Extract the [x, y] coordinate from the center of the cell holding the provided text.  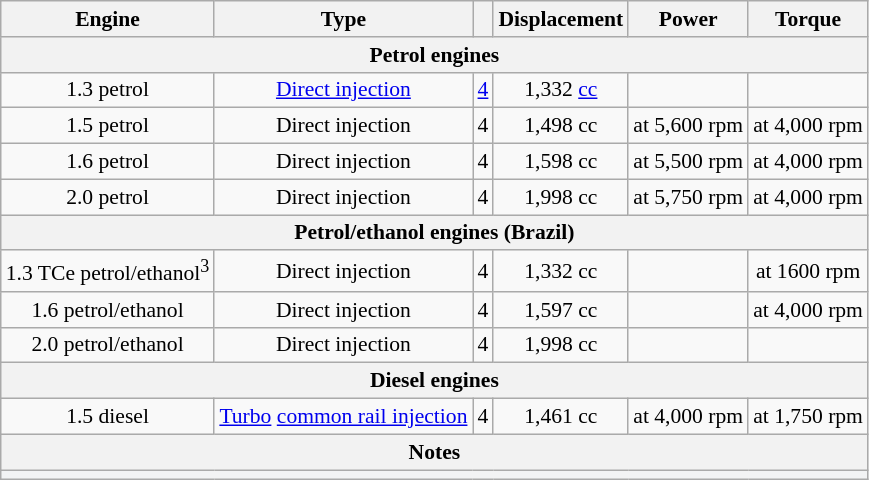
1.6 petrol/ethanol [108, 310]
Notes [434, 452]
Type [343, 19]
1,461 cc [560, 417]
at 5,600 rpm [688, 126]
1,498 cc [560, 126]
at 5,750 rpm [688, 197]
1.5 petrol [108, 126]
2.0 petrol/ethanol [108, 345]
1.3 TCe petrol/ethanol3 [108, 272]
1.6 petrol [108, 162]
Torque [808, 19]
1.5 diesel [108, 417]
1.3 petrol [108, 90]
at 1600 rpm [808, 272]
1,597 cc [560, 310]
2.0 petrol [108, 197]
Diesel engines [434, 381]
Turbo common rail injection [343, 417]
Engine [108, 19]
Petrol/ethanol engines (Brazil) [434, 233]
1,598 cc [560, 162]
at 5,500 rpm [688, 162]
at 1,750 rpm [808, 417]
Power [688, 19]
Petrol engines [434, 55]
Displacement [560, 19]
